Capture the cell that displays the provided text and extract its [X, Y] central coordinate. 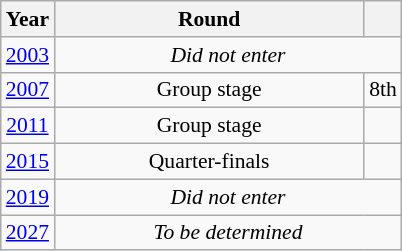
Year [28, 19]
2027 [28, 233]
2007 [28, 90]
2011 [28, 126]
2019 [28, 197]
8th [383, 90]
To be determined [228, 233]
Round [209, 19]
Quarter-finals [209, 162]
2015 [28, 162]
2003 [28, 55]
